Pinpoint the cell where the given text exists, returning its [x, y] midpoint coordinate. 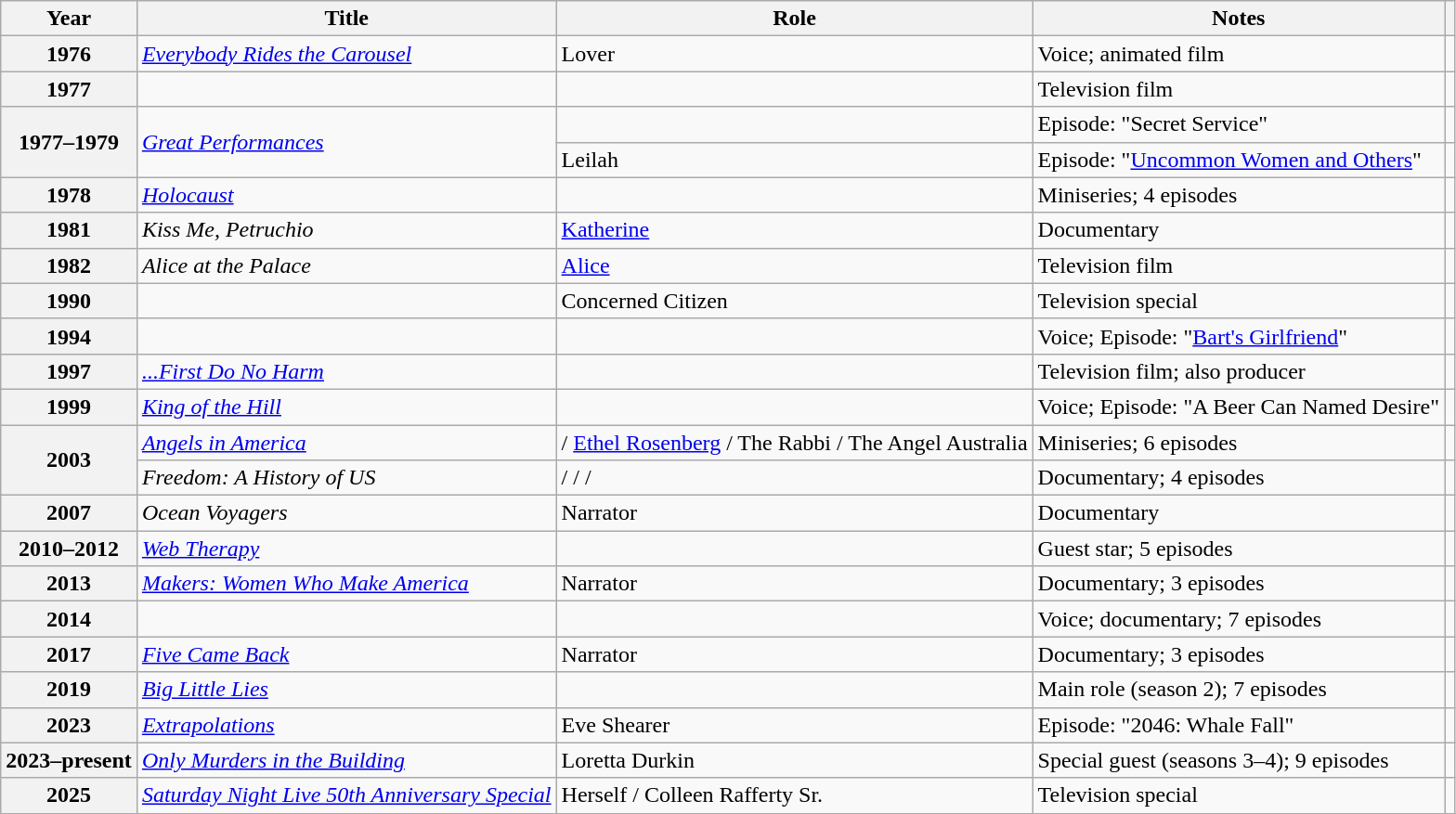
Voice; animated film [1239, 54]
Makers: Women Who Make America [346, 584]
Leilah [795, 160]
1997 [69, 371]
2003 [69, 460]
Title [346, 19]
2007 [69, 513]
Television film; also producer [1239, 371]
2019 [69, 690]
Angels in America [346, 443]
Loretta Durkin [795, 760]
2014 [69, 619]
Voice; Episode: "Bart's Girlfriend" [1239, 336]
2025 [69, 795]
Five Came Back [346, 654]
Episode: "2046: Whale Fall" [1239, 725]
Eve Shearer [795, 725]
1977–1979 [69, 142]
1976 [69, 54]
Episode: "Uncommon Women and Others" [1239, 160]
Miniseries; 6 episodes [1239, 443]
1981 [69, 230]
2023 [69, 725]
...First Do No Harm [346, 371]
1990 [69, 301]
Only Murders in the Building [346, 760]
/ / / [795, 478]
2017 [69, 654]
1999 [69, 407]
2013 [69, 584]
Lover [795, 54]
Big Little Lies [346, 690]
/ Ethel Rosenberg / The Rabbi / The Angel Australia [795, 443]
Everybody Rides the Carousel [346, 54]
Katherine [795, 230]
Alice [795, 265]
Extrapolations [346, 725]
King of the Hill [346, 407]
Voice; documentary; 7 episodes [1239, 619]
Freedom: A History of US [346, 478]
Holocaust [346, 195]
Web Therapy [346, 549]
Alice at the Palace [346, 265]
Kiss Me, Petruchio [346, 230]
2010–2012 [69, 549]
1982 [69, 265]
Herself / Colleen Rafferty Sr. [795, 795]
1978 [69, 195]
Documentary; 4 episodes [1239, 478]
Concerned Citizen [795, 301]
Main role (season 2); 7 episodes [1239, 690]
1977 [69, 89]
Year [69, 19]
Great Performances [346, 142]
Ocean Voyagers [346, 513]
Guest star; 5 episodes [1239, 549]
Episode: "Secret Service" [1239, 124]
1994 [69, 336]
Miniseries; 4 episodes [1239, 195]
Saturday Night Live 50th Anniversary Special [346, 795]
Special guest (seasons 3–4); 9 episodes [1239, 760]
Role [795, 19]
Notes [1239, 19]
2023–present [69, 760]
Voice; Episode: "A Beer Can Named Desire" [1239, 407]
